Pinpoint the cell where the given text exists, returning its (X, Y) midpoint coordinate. 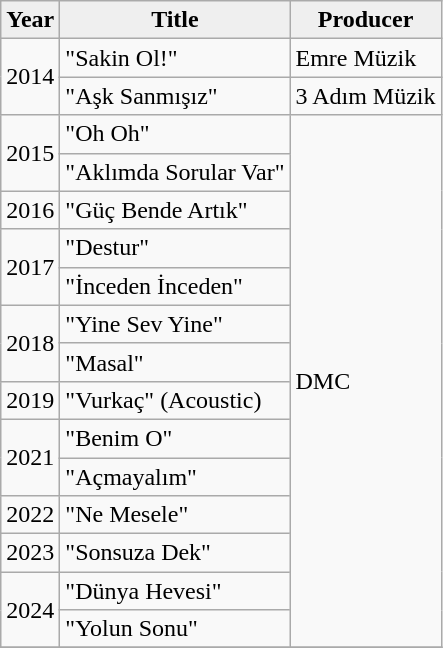
Year (30, 20)
"Sonsuza Dek" (175, 553)
"Benim O" (175, 438)
"Yine Sev Yine" (175, 324)
2021 (30, 457)
2019 (30, 400)
"Vurkaç" (Acoustic) (175, 400)
"Sakin Ol!" (175, 58)
"Yolun Sonu" (175, 629)
2024 (30, 610)
"Aşk Sanmışız" (175, 96)
2014 (30, 77)
2016 (30, 210)
2023 (30, 553)
2022 (30, 515)
2018 (30, 343)
Title (175, 20)
"Güç Bende Artık" (175, 210)
"Aklımda Sorular Var" (175, 172)
"Masal" (175, 362)
DMC (366, 382)
2017 (30, 267)
2015 (30, 153)
"Ne Mesele" (175, 515)
"Oh Oh" (175, 134)
Emre Müzik (366, 58)
3 Adım Müzik (366, 96)
"Açmayalım" (175, 477)
Producer (366, 20)
"İnceden İnceden" (175, 286)
"Dünya Hevesi" (175, 591)
"Destur" (175, 248)
